Determine the (X, Y) coordinate at the center of the cell enclosing the given text.  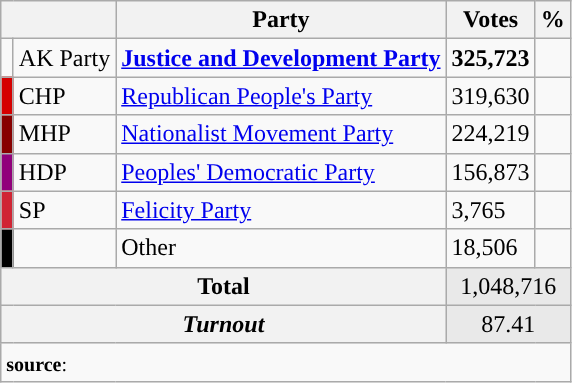
156,873 (490, 172)
Nationalist Movement Party (281, 134)
Total (224, 286)
18,506 (490, 248)
1,048,716 (508, 286)
% (552, 20)
Republican People's Party (281, 96)
Peoples' Democratic Party (281, 172)
SP (64, 210)
HDP (64, 172)
Other (281, 248)
87.41 (508, 324)
3,765 (490, 210)
source: (286, 362)
CHP (64, 96)
AK Party (64, 58)
Party (281, 20)
Turnout (224, 324)
319,630 (490, 96)
224,219 (490, 134)
Felicity Party (281, 210)
Justice and Development Party (281, 58)
Votes (490, 20)
325,723 (490, 58)
MHP (64, 134)
